Output the [X, Y] coordinate of the center of the cell containing the given text.  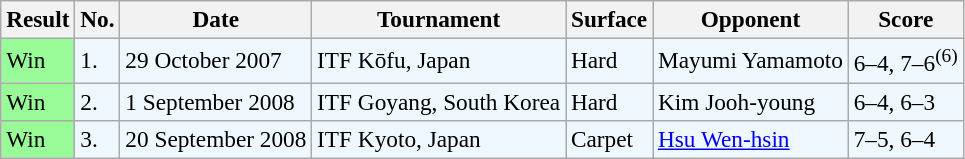
Surface [610, 19]
ITF Kyoto, Japan [439, 139]
Mayumi Yamamoto [751, 60]
Score [906, 19]
Kim Jooh-young [751, 101]
1. [98, 60]
Date [216, 19]
No. [98, 19]
3. [98, 139]
1 September 2008 [216, 101]
Tournament [439, 19]
ITF Goyang, South Korea [439, 101]
ITF Kōfu, Japan [439, 60]
Hsu Wen-hsin [751, 139]
Result [38, 19]
6–4, 7–6(6) [906, 60]
29 October 2007 [216, 60]
2. [98, 101]
Opponent [751, 19]
7–5, 6–4 [906, 139]
20 September 2008 [216, 139]
Carpet [610, 139]
6–4, 6–3 [906, 101]
